Output the (X, Y) coordinate of the center of the cell containing the given text.  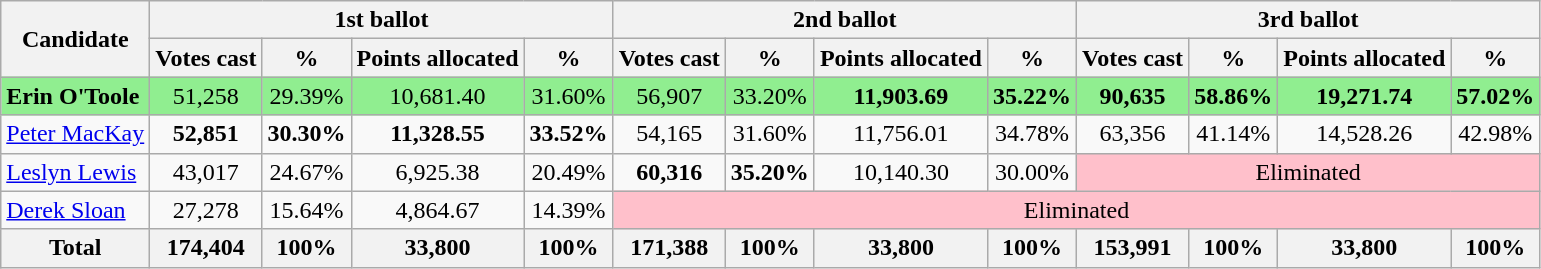
11,903.69 (900, 96)
42.98% (1496, 134)
10,681.40 (438, 96)
34.78% (1032, 134)
14,528.26 (1364, 134)
19,271.74 (1364, 96)
4,864.67 (438, 210)
90,635 (1132, 96)
Total (76, 248)
11,756.01 (900, 134)
Derek Sloan (76, 210)
171,388 (669, 248)
30.30% (306, 134)
174,404 (206, 248)
3rd ballot (1308, 20)
33.20% (770, 96)
1st ballot (382, 20)
56,907 (669, 96)
Candidate (76, 39)
2nd ballot (844, 20)
35.22% (1032, 96)
43,017 (206, 172)
57.02% (1496, 96)
10,140.30 (900, 172)
Peter MacKay (76, 134)
63,356 (1132, 134)
29.39% (306, 96)
35.20% (770, 172)
27,278 (206, 210)
54,165 (669, 134)
30.00% (1032, 172)
15.64% (306, 210)
24.67% (306, 172)
51,258 (206, 96)
14.39% (568, 210)
153,991 (1132, 248)
41.14% (1234, 134)
11,328.55 (438, 134)
58.86% (1234, 96)
52,851 (206, 134)
Erin O'Toole (76, 96)
60,316 (669, 172)
20.49% (568, 172)
Leslyn Lewis (76, 172)
6,925.38 (438, 172)
33.52% (568, 134)
